For the text-containing cell, return its midpoint in [X, Y] coordinate format. 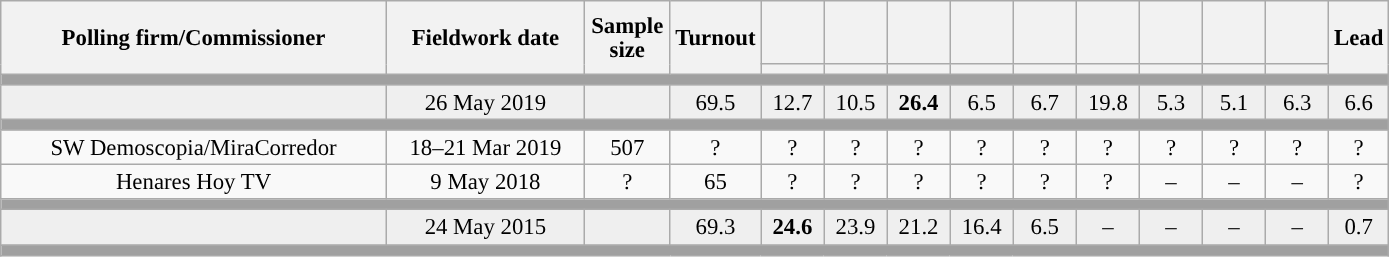
16.4 [982, 228]
6.7 [1044, 102]
26 May 2019 [485, 102]
Turnout [716, 38]
Lead [1359, 38]
69.5 [716, 102]
12.7 [792, 102]
5.3 [1170, 102]
507 [627, 148]
19.8 [1108, 102]
Fieldwork date [485, 38]
23.9 [856, 228]
9 May 2018 [485, 182]
0.7 [1359, 228]
18–21 Mar 2019 [485, 148]
Sample size [627, 38]
6.3 [1298, 102]
24.6 [792, 228]
21.2 [918, 228]
10.5 [856, 102]
69.3 [716, 228]
26.4 [918, 102]
6.6 [1359, 102]
Henares Hoy TV [194, 182]
5.1 [1234, 102]
SW Demoscopia/MiraCorredor [194, 148]
Polling firm/Commissioner [194, 38]
24 May 2015 [485, 228]
65 [716, 182]
